Return (X, Y) of the center of cell containing provided text 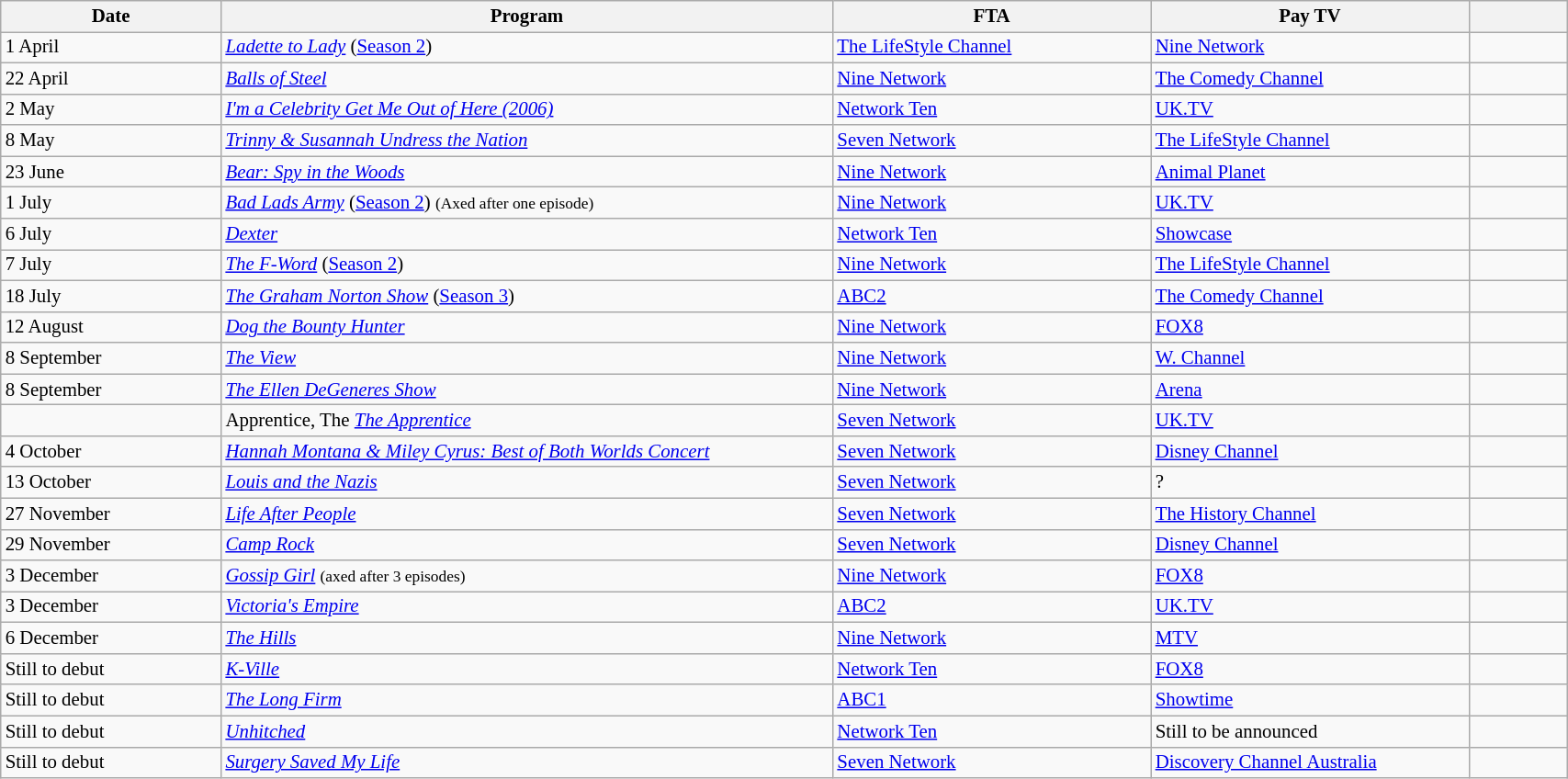
Pay TV (1310, 17)
6 December (111, 638)
Bad Lads Army (Season 2) (Axed after one episode) (526, 203)
Arena (1310, 389)
29 November (111, 545)
Life After People (526, 514)
The Ellen DeGeneres Show (526, 389)
The View (526, 358)
Apprentice, The The Apprentice (526, 421)
Showtime (1310, 700)
Trinny & Susannah Undress the Nation (526, 141)
Hannah Montana & Miley Cyrus: Best of Both Worlds Concert (526, 451)
1 April (111, 47)
1 July (111, 203)
Date (111, 17)
Balls of Steel (526, 78)
I'm a Celebrity Get Me Out of Here (2006) (526, 109)
8 May (111, 141)
Victoria's Empire (526, 607)
FTA (991, 17)
Unhitched (526, 731)
Still to be announced (1310, 731)
27 November (111, 514)
18 July (111, 296)
The History Channel (1310, 514)
Surgery Saved My Life (526, 762)
Discovery Channel Australia (1310, 762)
K-Ville (526, 669)
The Long Firm (526, 700)
The Graham Norton Show (Season 3) (526, 296)
7 July (111, 265)
Camp Rock (526, 545)
W. Channel (1310, 358)
23 June (111, 172)
Program (526, 17)
Ladette to Lady (Season 2) (526, 47)
Showcase (1310, 234)
Louis and the Nazis (526, 482)
12 August (111, 327)
6 July (111, 234)
2 May (111, 109)
Dexter (526, 234)
Bear: Spy in the Woods (526, 172)
4 October (111, 451)
Animal Planet (1310, 172)
The F-Word (Season 2) (526, 265)
ABC1 (991, 700)
Gossip Girl (axed after 3 episodes) (526, 576)
The Hills (526, 638)
? (1310, 482)
MTV (1310, 638)
13 October (111, 482)
22 April (111, 78)
Dog the Bounty Hunter (526, 327)
